Find where the given text appears and provide that cell's center as [X, Y] coordinate. 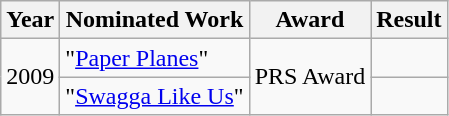
"Swagga Like Us" [154, 96]
Award [310, 20]
Nominated Work [154, 20]
"Paper Planes" [154, 58]
Result [409, 20]
Year [30, 20]
PRS Award [310, 77]
2009 [30, 77]
